Locate the cell with the specified text and output its [X, Y] center coordinate. 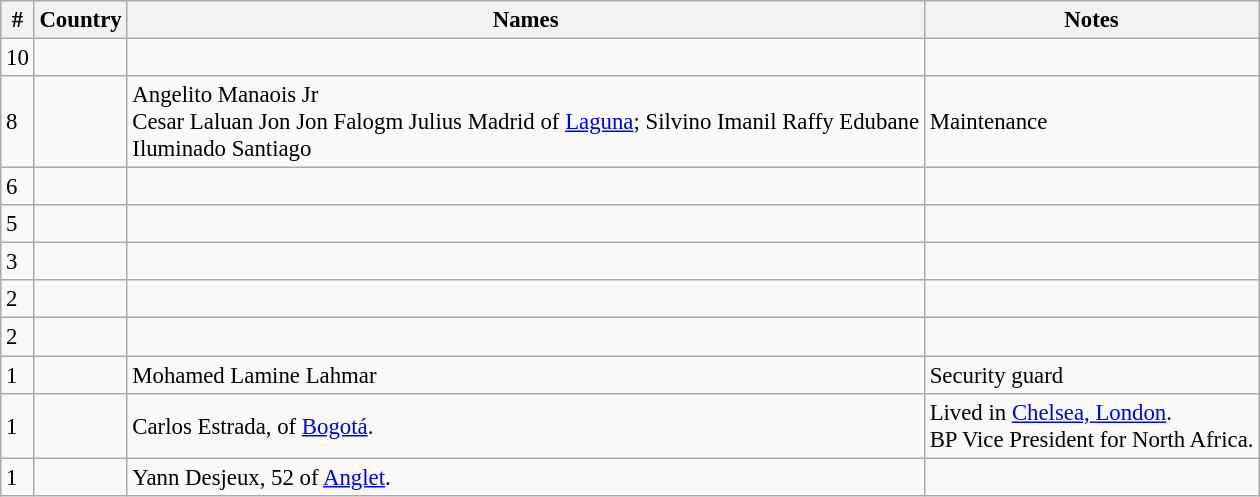
Lived in Chelsea, London.BP Vice President for North Africa. [1091, 426]
Maintenance [1091, 122]
# [18, 20]
Notes [1091, 20]
Security guard [1091, 375]
3 [18, 262]
Mohamed Lamine Lahmar [526, 375]
Names [526, 20]
Carlos Estrada, of Bogotá. [526, 426]
Angelito Manaois JrCesar Laluan Jon Jon Falogm Julius Madrid of Laguna; Silvino Imanil Raffy EdubaneIluminado Santiago [526, 122]
Country [80, 20]
6 [18, 187]
Yann Desjeux, 52 of Anglet. [526, 477]
5 [18, 224]
8 [18, 122]
10 [18, 58]
